Search for the cell housing the specified text and yield its (X, Y) center coordinate. 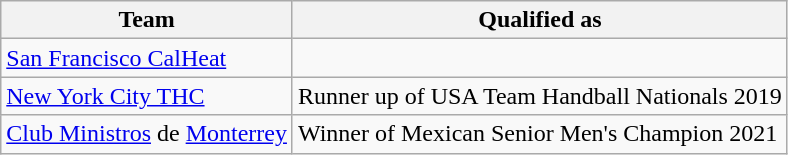
Runner up of USA Team Handball Nationals 2019 (540, 96)
Qualified as (540, 20)
Club Ministros de Monterrey (147, 134)
San Francisco CalHeat (147, 58)
Winner of Mexican Senior Men's Champion 2021 (540, 134)
New York City THC (147, 96)
Team (147, 20)
